Scan for the cell matching the given text and deliver its [x, y] coordinate at center. 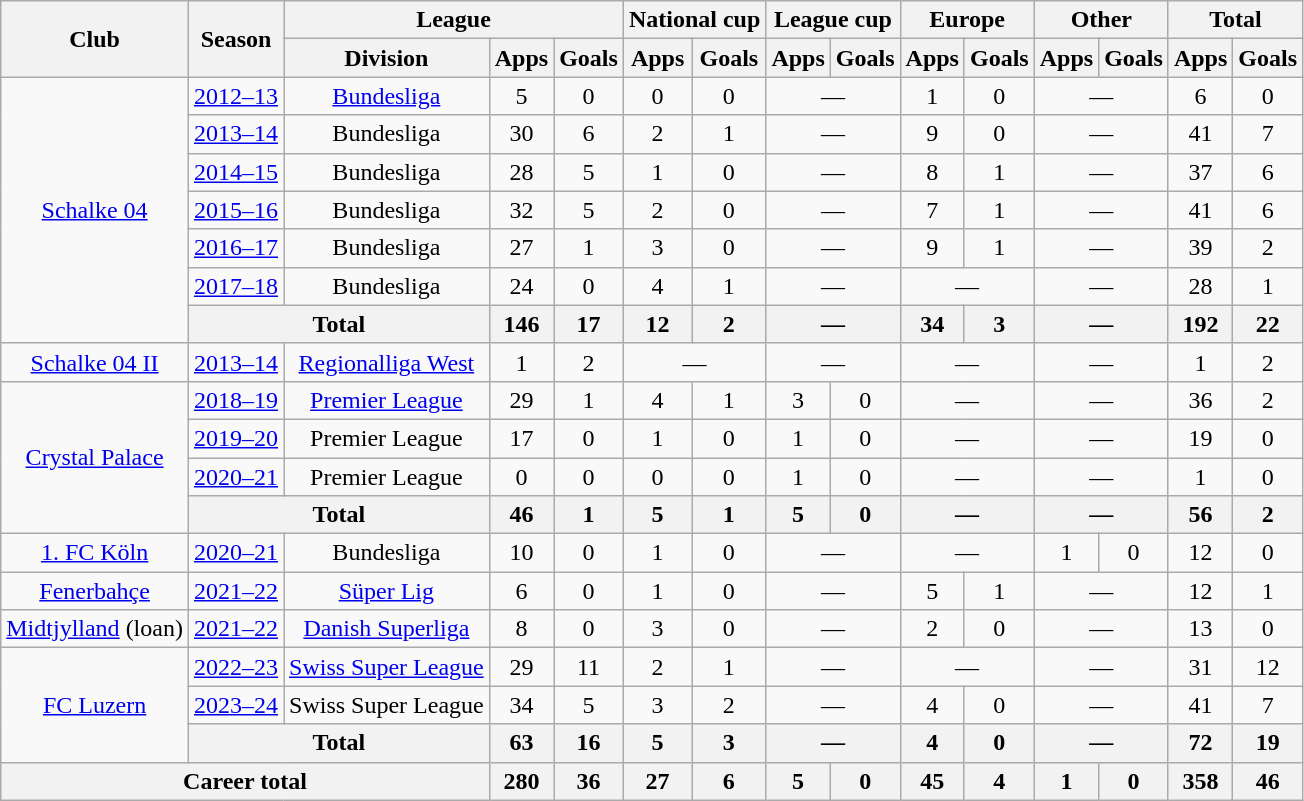
League [454, 20]
Danish Superliga [387, 629]
2012–13 [236, 96]
Europe [967, 20]
16 [589, 743]
National cup [694, 20]
Fenerbahçe [95, 591]
56 [1200, 515]
32 [521, 210]
Club [95, 39]
24 [521, 286]
2016–17 [236, 248]
39 [1200, 248]
192 [1200, 324]
2017–18 [236, 286]
Midtjylland (loan) [95, 629]
31 [1200, 667]
72 [1200, 743]
1. FC Köln [95, 553]
2018–19 [236, 400]
22 [1268, 324]
Süper Lig [387, 591]
League cup [833, 20]
2019–20 [236, 438]
37 [1200, 172]
10 [521, 553]
63 [521, 743]
11 [589, 667]
FC Luzern [95, 705]
2022–23 [236, 667]
2014–15 [236, 172]
Schalke 04 [95, 210]
Division [387, 58]
358 [1200, 781]
Regionalliga West [387, 362]
2023–24 [236, 705]
13 [1200, 629]
2015–16 [236, 210]
Other [1101, 20]
Season [236, 39]
45 [932, 781]
30 [521, 134]
280 [521, 781]
Crystal Palace [95, 457]
Career total [245, 781]
146 [521, 324]
Schalke 04 II [95, 362]
